Provide the [X, Y] coordinate of the cell's center where the given text is located.  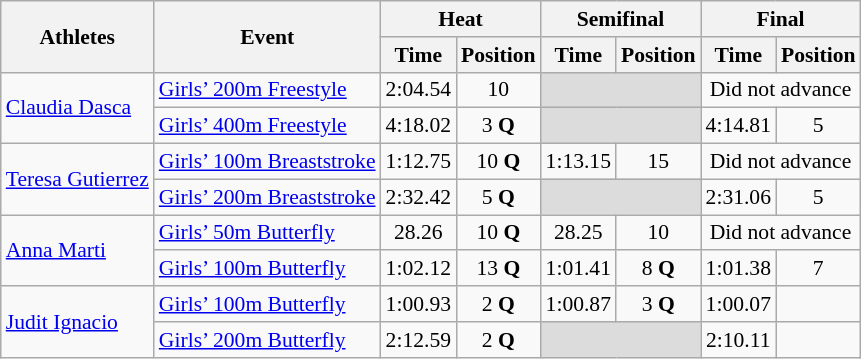
2:04.54 [418, 90]
Judit Ignacio [78, 322]
4:18.02 [418, 126]
Anna Marti [78, 250]
1:00.07 [738, 304]
4:14.81 [738, 126]
8 Q [658, 269]
28.25 [578, 233]
Event [268, 36]
28.26 [418, 233]
1:12.75 [418, 162]
1:02.12 [418, 269]
Heat [461, 19]
2:32.42 [418, 197]
Girls’ 200m Breaststroke [268, 197]
Girls’ 50m Butterfly [268, 233]
Athletes [78, 36]
Semifinal [621, 19]
Girls’ 200m Butterfly [268, 340]
1:00.87 [578, 304]
13 Q [498, 269]
Final [781, 19]
1:00.93 [418, 304]
Teresa Gutierrez [78, 180]
7 [818, 269]
Girls’ 200m Freestyle [268, 90]
Claudia Dasca [78, 108]
2:10.11 [738, 340]
5 Q [498, 197]
1:01.38 [738, 269]
Girls’ 400m Freestyle [268, 126]
2:12.59 [418, 340]
Girls’ 100m Breaststroke [268, 162]
1:01.41 [578, 269]
2:31.06 [738, 197]
1:13.15 [578, 162]
15 [658, 162]
